Scan for the cell matching the given text and deliver its [X, Y] coordinate at center. 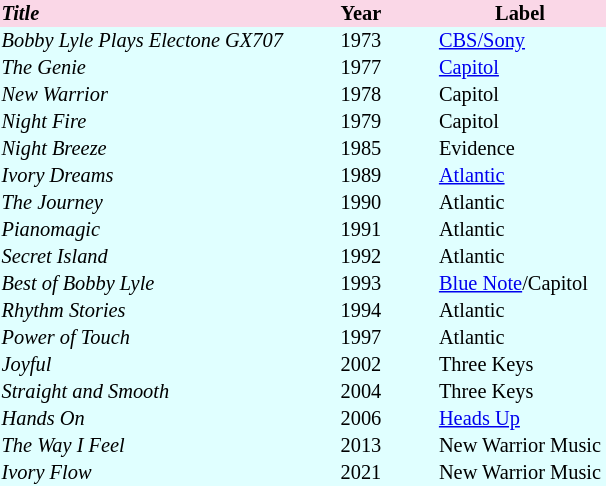
2004 [360, 392]
Ivory Dreams [142, 176]
1997 [360, 338]
1985 [360, 148]
1994 [360, 310]
1991 [360, 230]
Power of Touch [142, 338]
Ivory Flow [142, 472]
Best of Bobby Lyle [142, 284]
Label [520, 14]
1978 [360, 94]
New Warrior [142, 94]
2013 [360, 446]
Night Breeze [142, 148]
Secret Island [142, 256]
Hands On [142, 418]
Title [142, 14]
2002 [360, 364]
Straight and Smooth [142, 392]
1979 [360, 122]
Bobby Lyle Plays Electone GX707 [142, 40]
CBS/Sony [520, 40]
1993 [360, 284]
Rhythm Stories [142, 310]
The Way I Feel [142, 446]
The Journey [142, 202]
The Genie [142, 68]
1989 [360, 176]
Blue Note/Capitol [520, 284]
1992 [360, 256]
Year [360, 14]
1973 [360, 40]
2006 [360, 418]
Night Fire [142, 122]
Pianomagic [142, 230]
2021 [360, 472]
1990 [360, 202]
1977 [360, 68]
Heads Up [520, 418]
Joyful [142, 364]
Evidence [520, 148]
